Determine the [X, Y] coordinate at the center of the cell enclosing the given text.  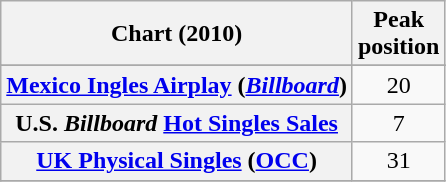
7 [398, 123]
UK Physical Singles (OCC) [177, 161]
Mexico Ingles Airplay (Billboard) [177, 85]
Peakposition [398, 34]
20 [398, 85]
Chart (2010) [177, 34]
U.S. Billboard Hot Singles Sales [177, 123]
31 [398, 161]
